Determine the [x, y] coordinate at the center of the cell enclosing the given text.  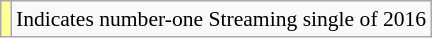
Indicates number-one Streaming single of 2016 [221, 19]
